Search for the cell housing the specified text and yield its [X, Y] center coordinate. 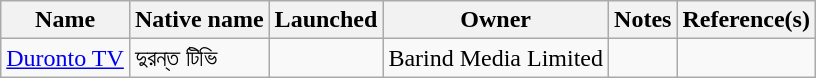
Native name [199, 20]
Owner [496, 20]
Duronto TV [66, 58]
Barind Media Limited [496, 58]
Name [66, 20]
Launched [326, 20]
দুরন্ত টিভি [199, 58]
Notes [643, 20]
Reference(s) [746, 20]
